Output the [X, Y] coordinate of the center of the cell containing the given text.  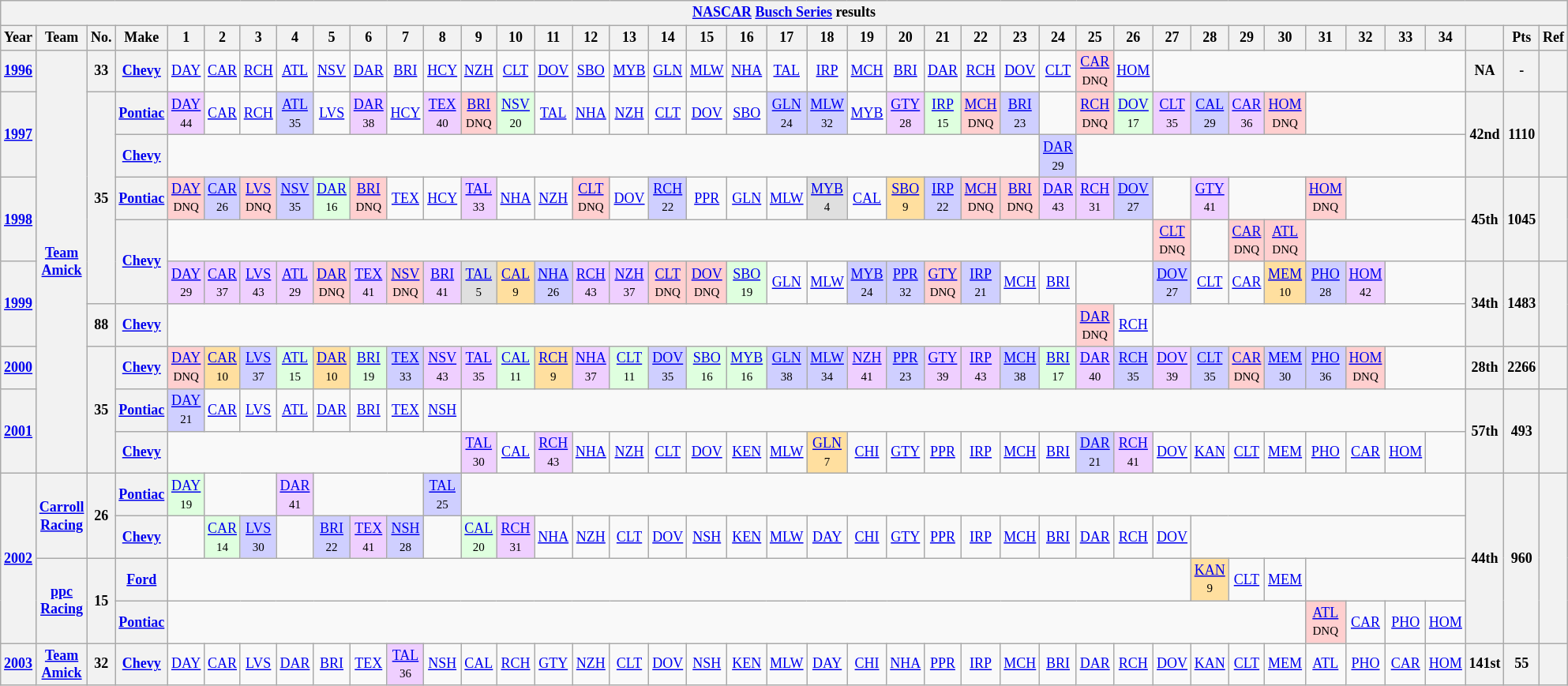
No. [101, 38]
DAY44 [186, 114]
TAL25 [442, 495]
CAL29 [1210, 114]
GTY39 [943, 368]
7 [406, 38]
CAR10 [223, 368]
2000 [19, 368]
IRP22 [943, 198]
ATL29 [295, 283]
NZH41 [867, 368]
MLW32 [827, 114]
CAL20 [479, 537]
DAR16 [332, 198]
TEX33 [406, 368]
NSV20 [516, 114]
21 [943, 38]
2266 [1522, 368]
3 [258, 38]
13 [629, 38]
BRI19 [368, 368]
DAY21 [186, 410]
RCH9 [553, 368]
Team [62, 38]
NA [1484, 71]
34th [1484, 303]
57th [1484, 431]
ATL35 [295, 114]
2003 [19, 664]
88 [101, 325]
BRI41 [442, 283]
1110 [1522, 134]
28th [1484, 368]
12 [591, 38]
MYB24 [867, 283]
141st [1484, 664]
23 [1020, 38]
493 [1522, 431]
LVS43 [258, 283]
Ref [1554, 38]
2 [223, 38]
44th [1484, 559]
Ford [142, 579]
42nd [1484, 134]
BRI17 [1058, 368]
NSH28 [406, 537]
CLT11 [629, 368]
NSV43 [442, 368]
MYB16 [747, 368]
- [1522, 71]
HOM42 [1366, 283]
PPR23 [906, 368]
TAL5 [479, 283]
4 [295, 38]
ATL15 [295, 368]
NASCAR Busch Series results [784, 13]
MYB4 [827, 198]
NSV35 [295, 198]
CAR37 [223, 283]
DAR41 [295, 495]
PHO36 [1325, 368]
NHA26 [553, 283]
DOV39 [1172, 368]
16 [747, 38]
MLW34 [827, 368]
22 [981, 38]
PPR32 [906, 283]
17 [786, 38]
34 [1446, 38]
DAR43 [1058, 198]
RCH35 [1134, 368]
MEM30 [1285, 368]
960 [1522, 559]
SBO16 [707, 368]
14 [668, 38]
DOV17 [1134, 114]
DAR40 [1094, 368]
CAR14 [223, 537]
TAL35 [479, 368]
45th [1484, 219]
9 [479, 38]
DAR29 [1058, 156]
IRP43 [981, 368]
1997 [19, 134]
IRP21 [981, 283]
TAL30 [479, 452]
CAR36 [1247, 114]
5 [332, 38]
8 [442, 38]
10 [516, 38]
NSV [332, 71]
DAR38 [368, 114]
CAL11 [516, 368]
RCHDNQ [1094, 114]
55 [1522, 664]
PHO28 [1325, 283]
MEM10 [1285, 283]
GTY28 [906, 114]
NZH37 [629, 283]
BRI22 [332, 537]
Pts [1522, 38]
2002 [19, 559]
DAR10 [332, 368]
KAN9 [1210, 579]
DAY19 [186, 495]
30 [1285, 38]
ppc Racing [62, 600]
20 [906, 38]
RCH22 [668, 198]
NHA37 [591, 368]
19 [867, 38]
Carroll Racing [62, 516]
27 [1172, 38]
1999 [19, 303]
Make [142, 38]
DOVDNQ [707, 283]
GTYDNQ [943, 283]
18 [827, 38]
GLN7 [827, 452]
SBO19 [747, 283]
LVS30 [258, 537]
LVS37 [258, 368]
28 [1210, 38]
1996 [19, 71]
29 [1247, 38]
11 [553, 38]
LVSDNQ [258, 198]
GLN24 [786, 114]
24 [1058, 38]
BRI23 [1020, 114]
CAL9 [516, 283]
CAR26 [223, 198]
TAL33 [479, 198]
1045 [1522, 219]
DAR21 [1094, 452]
2001 [19, 431]
SBO9 [906, 198]
NSVDNQ [406, 283]
MCH38 [1020, 368]
31 [1325, 38]
1 [186, 38]
25 [1094, 38]
Year [19, 38]
IRP15 [943, 114]
GTY41 [1210, 198]
GLN38 [786, 368]
TEX40 [442, 114]
DOV35 [668, 368]
6 [368, 38]
TAL36 [406, 664]
DAY29 [186, 283]
1998 [19, 219]
1483 [1522, 303]
RCH41 [1134, 452]
